Determine the (X, Y) coordinate at the center of the cell enclosing the given text.  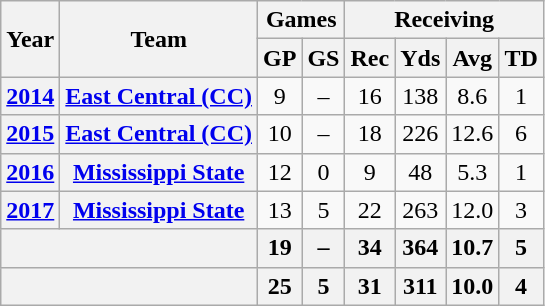
138 (420, 96)
12.6 (472, 134)
364 (420, 248)
8.6 (472, 96)
2016 (30, 172)
GS (324, 58)
10 (280, 134)
6 (521, 134)
311 (420, 286)
34 (370, 248)
12 (280, 172)
2014 (30, 96)
2017 (30, 210)
Games (302, 20)
226 (420, 134)
Rec (370, 58)
25 (280, 286)
13 (280, 210)
0 (324, 172)
TD (521, 58)
Receiving (444, 20)
3 (521, 210)
Yds (420, 58)
2015 (30, 134)
Avg (472, 58)
263 (420, 210)
Team (159, 39)
22 (370, 210)
19 (280, 248)
31 (370, 286)
GP (280, 58)
48 (420, 172)
18 (370, 134)
Year (30, 39)
12.0 (472, 210)
10.0 (472, 286)
16 (370, 96)
5.3 (472, 172)
4 (521, 286)
10.7 (472, 248)
